Capture the cell that displays the provided text and extract its (X, Y) central coordinate. 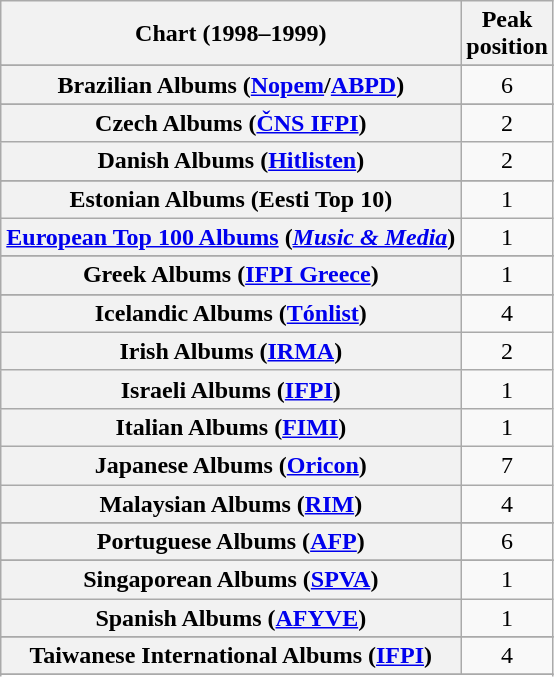
Greek Albums (IFPI Greece) (231, 275)
Malaysian Albums (RIM) (231, 503)
Japanese Albums (Oricon) (231, 465)
Estonian Albums (Eesti Top 10) (231, 199)
Italian Albums (FIMI) (231, 427)
Chart (1998–1999) (231, 34)
Irish Albums (IRMA) (231, 351)
Danish Albums (Hitlisten) (231, 161)
Singaporean Albums (SPVA) (231, 580)
Portuguese Albums (AFP) (231, 542)
Icelandic Albums (Tónlist) (231, 313)
Brazilian Albums (Nopem/ABPD) (231, 85)
Czech Albums (ČNS IFPI) (231, 123)
European Top 100 Albums (Music & Media) (231, 237)
Spanish Albums (AFYVE) (231, 618)
Israeli Albums (IFPI) (231, 389)
Peakposition (507, 34)
Taiwanese International Albums (IFPI) (231, 656)
7 (507, 465)
